Return [x, y] of the center of cell containing provided text 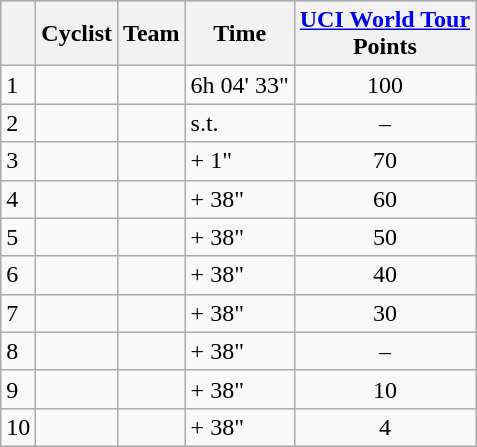
100 [384, 85]
s.t. [240, 123]
30 [384, 313]
2 [18, 123]
40 [384, 275]
5 [18, 237]
7 [18, 313]
6 [18, 275]
Time [240, 34]
50 [384, 237]
8 [18, 351]
9 [18, 389]
+ 1" [240, 161]
60 [384, 199]
Cyclist [77, 34]
6h 04' 33" [240, 85]
UCI World TourPoints [384, 34]
1 [18, 85]
70 [384, 161]
Team [152, 34]
3 [18, 161]
